Extract the (X, Y) coordinate from the center of the cell holding the provided text.  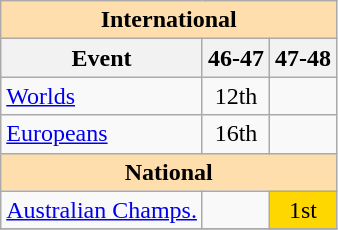
47-48 (304, 58)
Australian Champs. (102, 210)
Europeans (102, 134)
1st (304, 210)
Worlds (102, 96)
National (169, 172)
Event (102, 58)
International (169, 20)
12th (236, 96)
46-47 (236, 58)
16th (236, 134)
